Pinpoint the cell where the given text exists, returning its [X, Y] midpoint coordinate. 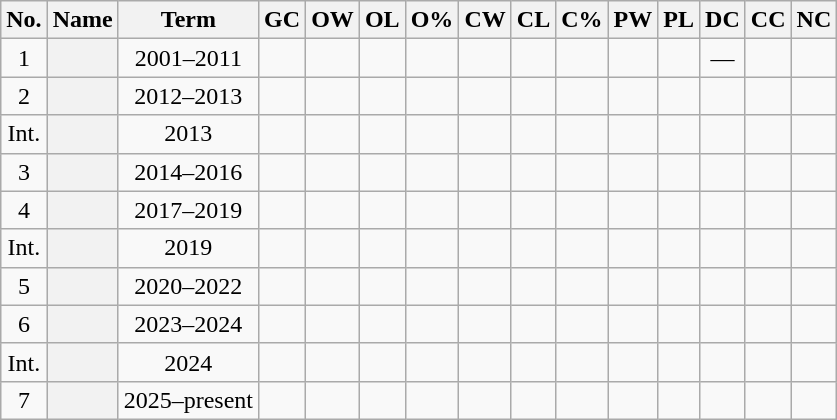
C% [582, 20]
2020–2022 [188, 286]
2012–2013 [188, 96]
OL [382, 20]
5 [24, 286]
2 [24, 96]
1 [24, 58]
CL [533, 20]
2017–2019 [188, 210]
3 [24, 172]
6 [24, 324]
2013 [188, 134]
2025–present [188, 400]
GC [282, 20]
7 [24, 400]
O% [432, 20]
PL [679, 20]
CW [485, 20]
2014–2016 [188, 172]
2024 [188, 362]
— [723, 58]
Term [188, 20]
No. [24, 20]
CC [768, 20]
NC [814, 20]
4 [24, 210]
OW [333, 20]
2023–2024 [188, 324]
DC [723, 20]
2001–2011 [188, 58]
Name [82, 20]
PW [633, 20]
2019 [188, 248]
